Pinpoint the cell where the given text exists, returning its (X, Y) midpoint coordinate. 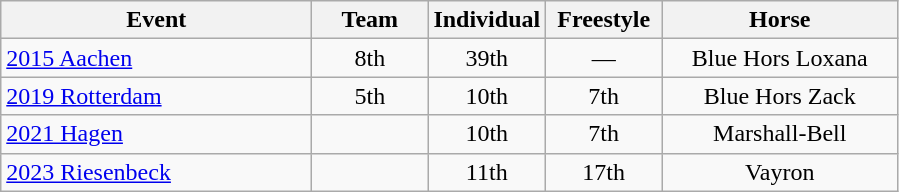
Marshall-Bell (780, 134)
2023 Riesenbeck (156, 172)
— (604, 58)
17th (604, 172)
Team (370, 20)
5th (370, 96)
2019 Rotterdam (156, 96)
Event (156, 20)
Individual (487, 20)
39th (487, 58)
2021 Hagen (156, 134)
2015 Aachen (156, 58)
Blue Hors Zack (780, 96)
11th (487, 172)
Horse (780, 20)
Blue Hors Loxana (780, 58)
8th (370, 58)
Freestyle (604, 20)
Vayron (780, 172)
